Locate the cell with the specified text and output its (x, y) center coordinate. 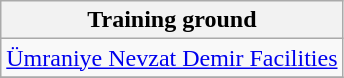
Training ground (172, 20)
Ümraniye Nevzat Demir Facilities (172, 58)
